Output the [x, y] coordinate of the center of the cell containing the given text.  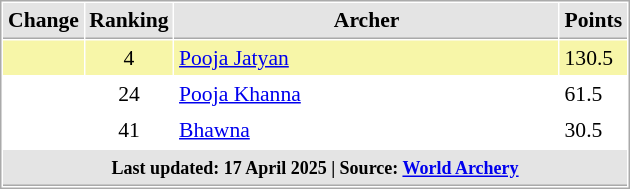
130.5 [594, 57]
Bhawna [367, 129]
24 [129, 93]
Change [44, 21]
Archer [367, 21]
Pooja Khanna [367, 93]
41 [129, 129]
Last updated: 17 April 2025 | Source: World Archery [316, 168]
30.5 [594, 129]
Pooja Jatyan [367, 57]
Points [594, 21]
Ranking [129, 21]
61.5 [594, 93]
4 [129, 57]
